Locate the cell with the specified text and output its [X, Y] center coordinate. 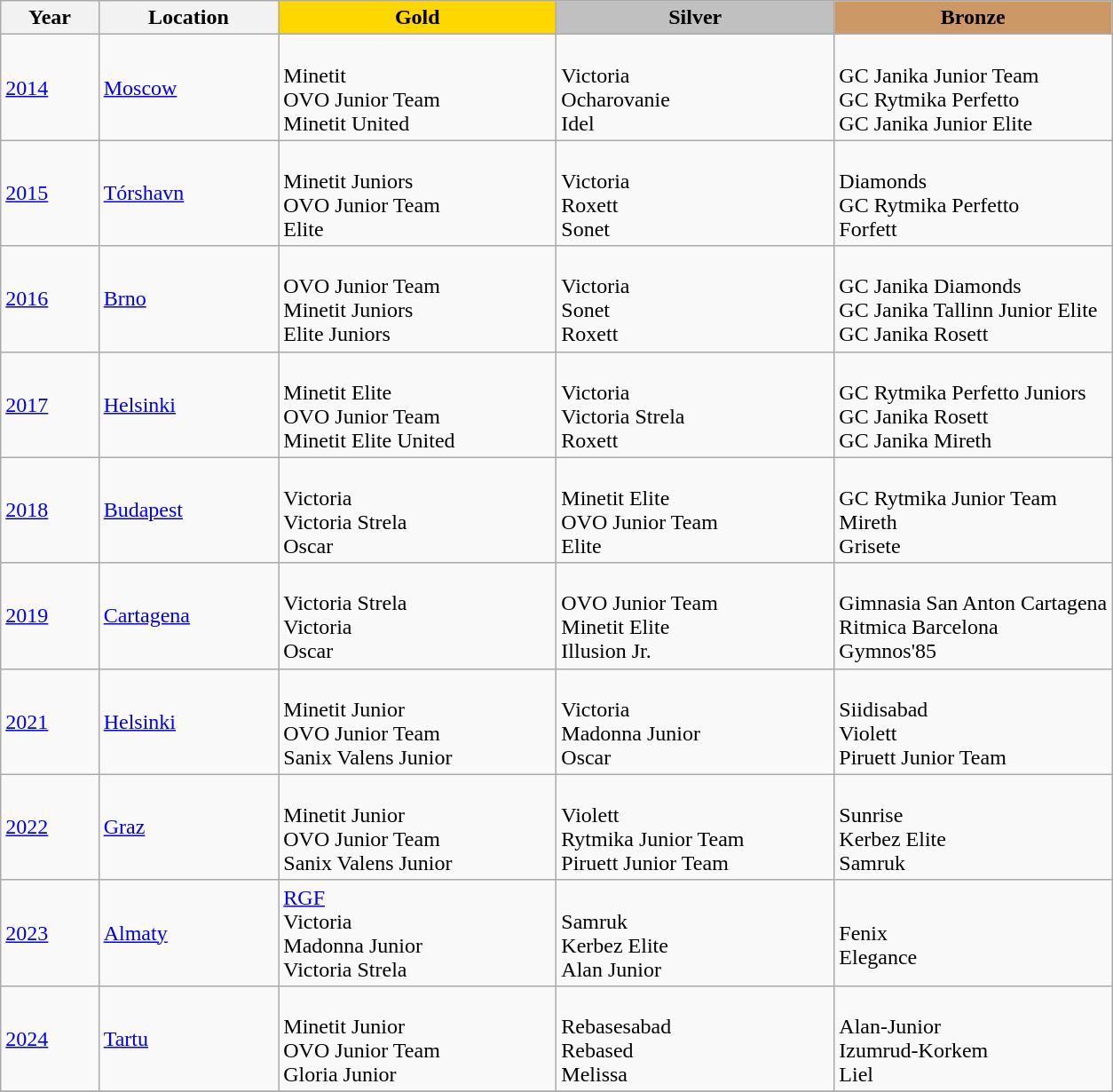
Budapest [188, 510]
Gimnasia San Anton CartagenaRitmica BarcelonaGymnos'85 [973, 616]
VictoriaVictoria StrelaRoxett [696, 405]
FenixElegance [973, 932]
Cartagena [188, 616]
2019 [50, 616]
2017 [50, 405]
Brno [188, 298]
VictoriaVictoria StrelaOscar [417, 510]
Minetit EliteOVO Junior TeamMinetit Elite United [417, 405]
Bronze [973, 18]
ViolettRytmika Junior TeamPiruett Junior Team [696, 827]
SiidisabadViolettPiruett Junior Team [973, 721]
Tórshavn [188, 194]
VictoriaSonetRoxett [696, 298]
RGFVictoriaMadonna JuniorVictoria Strela [417, 932]
GC Janika DiamondsGC Janika Tallinn Junior EliteGC Janika Rosett [973, 298]
SunriseKerbez EliteSamruk [973, 827]
Moscow [188, 87]
GC Rytmika Junior TeamMirethGrisete [973, 510]
DiamondsGC Rytmika PerfettoForfett [973, 194]
2016 [50, 298]
2023 [50, 932]
VictoriaRoxettSonet [696, 194]
Minetit JuniorsOVO Junior TeamElite [417, 194]
Victoria StrelaVictoriaOscar [417, 616]
Graz [188, 827]
Tartu [188, 1039]
GC Rytmika Perfetto JuniorsGC Janika RosettGC Janika Mireth [973, 405]
2014 [50, 87]
2022 [50, 827]
Almaty [188, 932]
Alan-JuniorIzumrud-KorkemLiel [973, 1039]
2018 [50, 510]
Silver [696, 18]
OVO Junior TeamMinetit EliteIllusion Jr. [696, 616]
VictoriaOcharovanieIdel [696, 87]
2015 [50, 194]
GC Janika Junior TeamGC Rytmika PerfettoGC Janika Junior Elite [973, 87]
Minetit JuniorOVO Junior TeamGloria Junior [417, 1039]
Minetit EliteOVO Junior TeamElite [696, 510]
MinetitOVO Junior TeamMinetit United [417, 87]
Location [188, 18]
SamrukKerbez EliteAlan Junior [696, 932]
OVO Junior TeamMinetit JuniorsElite Juniors [417, 298]
2021 [50, 721]
RebasesabadRebasedMelissa [696, 1039]
VictoriaMadonna JuniorOscar [696, 721]
Year [50, 18]
Gold [417, 18]
2024 [50, 1039]
